Identify which cell holds the provided text, then report its [X, Y] central coordinate. 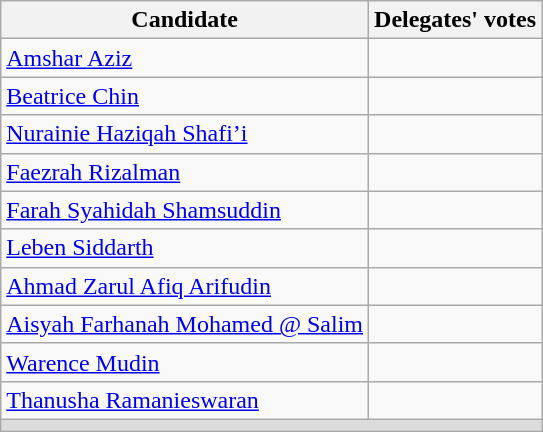
Aisyah Farhanah Mohamed @ Salim [185, 324]
Amshar Aziz [185, 58]
Delegates' votes [456, 20]
Warence Mudin [185, 362]
Leben Siddarth [185, 248]
Candidate [185, 20]
Thanusha Ramanieswaran [185, 400]
Farah Syahidah Shamsuddin [185, 210]
Nurainie Haziqah Shafi’i [185, 134]
Ahmad Zarul Afiq Arifudin [185, 286]
Faezrah Rizalman [185, 172]
Beatrice Chin [185, 96]
